Determine the (x, y) coordinate at the center of the cell enclosing the given text.  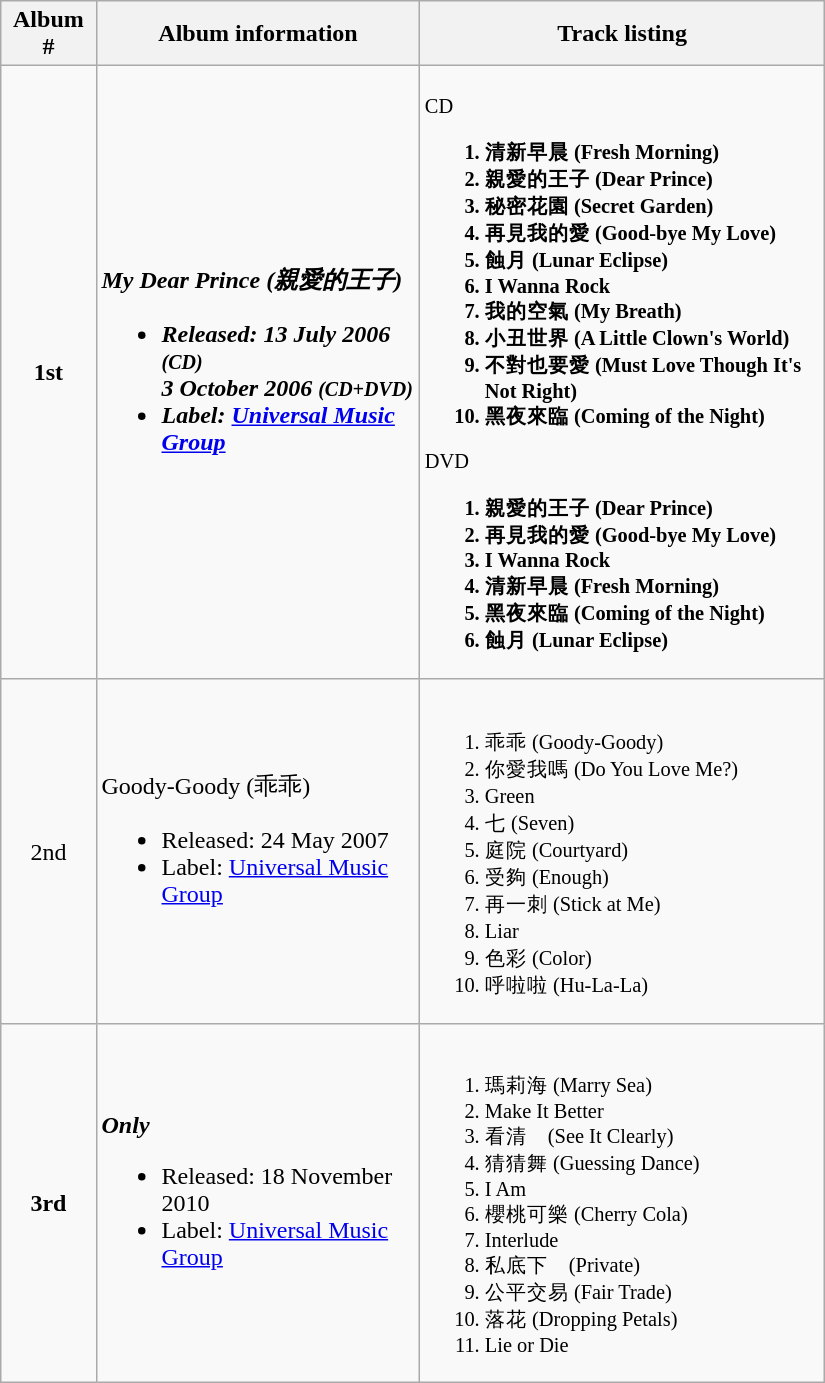
2nd (48, 851)
乖乖 (Goody-Goody)你愛我嗎 (Do You Love Me?)Green 七 (Seven)庭院 (Courtyard)受夠 (Enough)再一刺 (Stick at Me) Liar 色彩 (Color)呼啦啦 (Hu-La-La) (622, 851)
Goody-Goody (乖乖)Released: 24 May 2007Label: Universal Music Group (258, 851)
Album # (48, 34)
OnlyReleased: 18 November 2010Label: Universal Music Group (258, 1202)
Album information (258, 34)
3rd (48, 1202)
Track listing (622, 34)
My Dear Prince (親愛的王子)Released: 13 July 2006 (CD)3 October 2006 (CD+DVD)Label: Universal Music Group (258, 372)
1st (48, 372)
